Locate the cell with the specified text and output its (x, y) center coordinate. 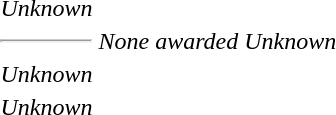
None awarded (168, 41)
